Return [x, y] of the center of cell containing provided text 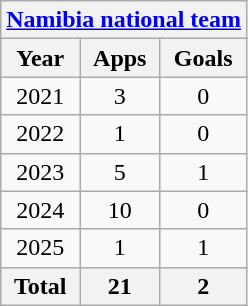
10 [120, 210]
Apps [120, 58]
2023 [40, 172]
2 [204, 286]
2021 [40, 96]
3 [120, 96]
2025 [40, 248]
Total [40, 286]
Goals [204, 58]
2024 [40, 210]
21 [120, 286]
Year [40, 58]
5 [120, 172]
2022 [40, 134]
Namibia national team [124, 20]
